For the text-containing cell, return its midpoint in [X, Y] coordinate format. 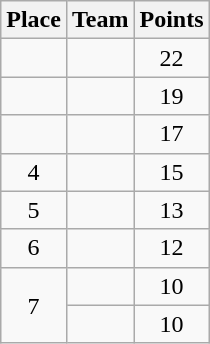
15 [172, 172]
13 [172, 210]
4 [34, 172]
19 [172, 96]
7 [34, 305]
5 [34, 210]
12 [172, 248]
Points [172, 20]
22 [172, 58]
6 [34, 248]
Place [34, 20]
Team [100, 20]
17 [172, 134]
